Output the [X, Y] coordinate of the center of the cell containing the given text.  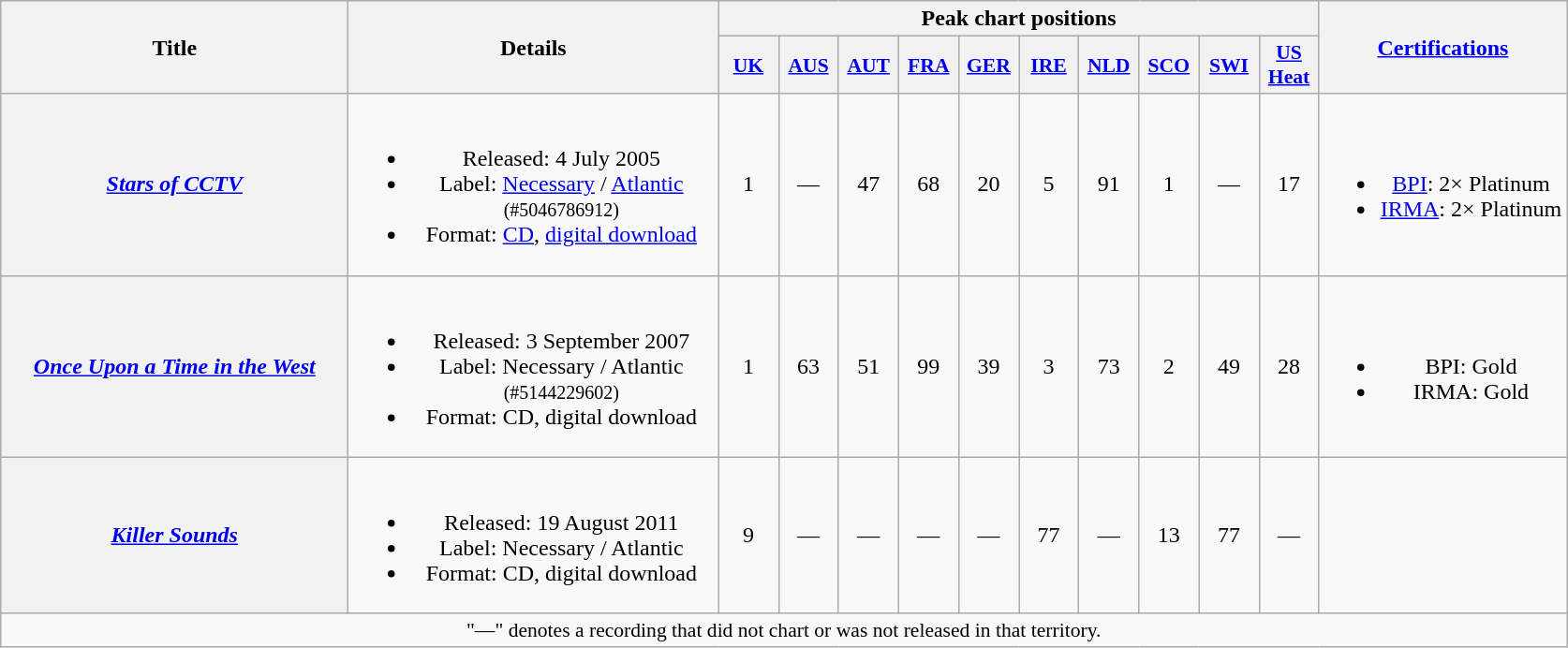
Killer Sounds [174, 536]
Peak chart positions [1019, 19]
AUT [868, 66]
FRA [928, 66]
73 [1109, 366]
Title [174, 47]
20 [988, 184]
Details [534, 47]
Released: 19 August 2011Label: Necessary / AtlanticFormat: CD, digital download [534, 536]
17 [1289, 184]
Stars of CCTV [174, 184]
99 [928, 366]
68 [928, 184]
2 [1169, 366]
63 [808, 366]
SCO [1169, 66]
GER [988, 66]
IRE [1049, 66]
UK [748, 66]
Released: 4 July 2005Label: Necessary / Atlantic (#5046786912)Format: CD, digital download [534, 184]
Once Upon a Time in the West [174, 366]
Released: 3 September 2007Label: Necessary / Atlantic (#5144229602)Format: CD, digital download [534, 366]
USHeat [1289, 66]
Certifications [1442, 47]
AUS [808, 66]
3 [1049, 366]
47 [868, 184]
BPI: 2× PlatinumIRMA: 2× Platinum [1442, 184]
13 [1169, 536]
91 [1109, 184]
NLD [1109, 66]
51 [868, 366]
9 [748, 536]
SWI [1229, 66]
28 [1289, 366]
5 [1049, 184]
BPI: GoldIRMA: Gold [1442, 366]
"—" denotes a recording that did not chart or was not released in that territory. [784, 630]
39 [988, 366]
49 [1229, 366]
